Scan for the cell matching the given text and deliver its [X, Y] coordinate at center. 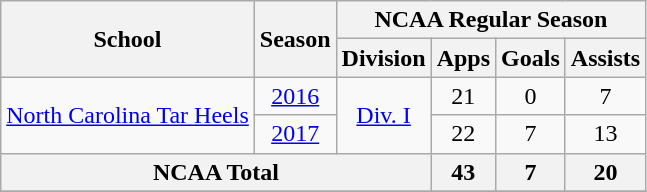
Division [384, 58]
School [128, 39]
Season [295, 39]
Goals [531, 58]
Assists [605, 58]
22 [463, 134]
0 [531, 96]
21 [463, 96]
2017 [295, 134]
North Carolina Tar Heels [128, 115]
NCAA Total [216, 172]
43 [463, 172]
20 [605, 172]
Div. I [384, 115]
NCAA Regular Season [491, 20]
13 [605, 134]
2016 [295, 96]
Apps [463, 58]
